Identify which cell holds the provided text, then report its (X, Y) central coordinate. 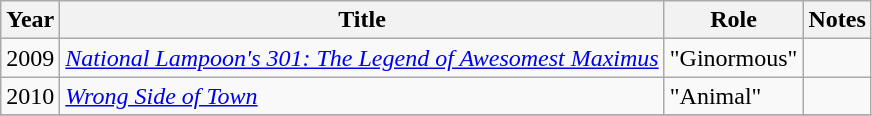
Wrong Side of Town (362, 96)
National Lampoon's 301: The Legend of Awesomest Maximus (362, 58)
"Animal" (734, 96)
"Ginormous" (734, 58)
Role (734, 20)
2010 (30, 96)
Notes (837, 20)
Year (30, 20)
2009 (30, 58)
Title (362, 20)
